Identify which cell holds the provided text, then report its (x, y) central coordinate. 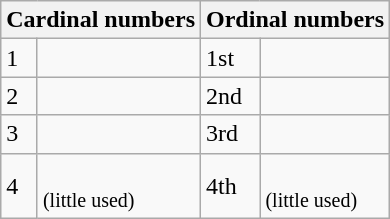
Cardinal numbers (101, 20)
2nd (230, 96)
1st (230, 58)
3rd (230, 134)
1 (20, 58)
3 (20, 134)
Ordinal numbers (296, 20)
4 (20, 186)
2 (20, 96)
4th (230, 186)
